Locate the cell with the specified text and output its [X, Y] center coordinate. 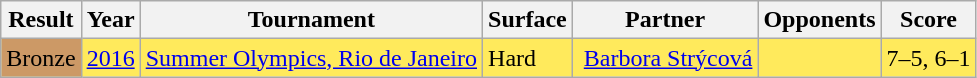
Bronze [41, 58]
Opponents [820, 20]
Hard [528, 58]
Year [110, 20]
2016 [110, 58]
Result [41, 20]
7–5, 6–1 [928, 58]
Barbora Strýcová [665, 58]
Surface [528, 20]
Summer Olympics, Rio de Janeiro [311, 58]
Tournament [311, 20]
Score [928, 20]
Partner [665, 20]
